Return (x, y) of the center of cell containing provided text 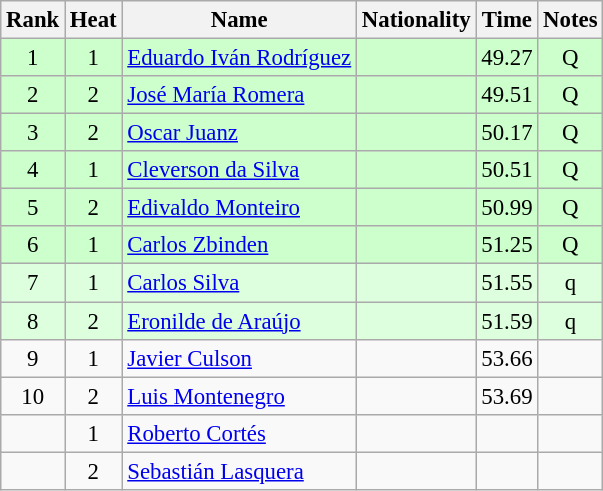
51.25 (507, 245)
6 (33, 245)
5 (33, 208)
Luis Montenegro (240, 396)
4 (33, 170)
53.69 (507, 396)
Edivaldo Monteiro (240, 208)
Carlos Silva (240, 283)
Sebastián Lasquera (240, 471)
50.17 (507, 133)
50.99 (507, 208)
9 (33, 358)
51.59 (507, 321)
Rank (33, 20)
Heat (94, 20)
José María Romera (240, 95)
Eronilde de Araújo (240, 321)
Javier Culson (240, 358)
7 (33, 283)
Name (240, 20)
Cleverson da Silva (240, 170)
Nationality (416, 20)
50.51 (507, 170)
51.55 (507, 283)
53.66 (507, 358)
Roberto Cortés (240, 433)
Notes (570, 20)
Time (507, 20)
3 (33, 133)
8 (33, 321)
Eduardo Iván Rodríguez (240, 58)
49.51 (507, 95)
49.27 (507, 58)
Oscar Juanz (240, 133)
Carlos Zbinden (240, 245)
10 (33, 396)
